Return the [x, y] coordinate for the center point of the cell that contains the specified text.  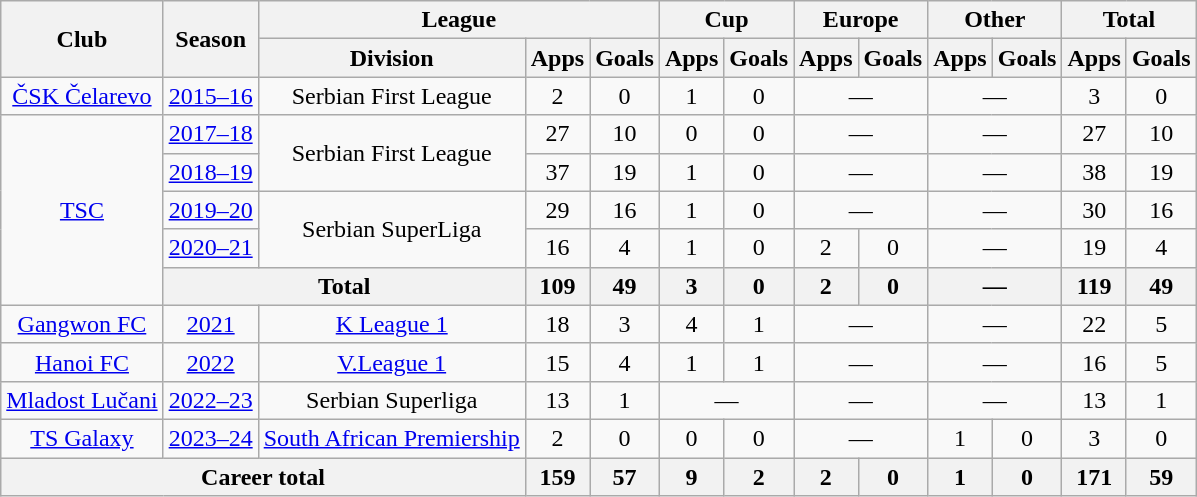
2020–21 [210, 248]
Serbian SuperLiga [392, 229]
30 [1094, 210]
18 [557, 324]
159 [557, 477]
57 [625, 477]
Career total [263, 477]
Europe [861, 20]
2021 [210, 324]
V.League 1 [392, 362]
2015–16 [210, 96]
Other [995, 20]
2019–20 [210, 210]
119 [1094, 286]
Mladost Lučani [82, 400]
Serbian Superliga [392, 400]
2017–18 [210, 134]
15 [557, 362]
TS Galaxy [82, 438]
37 [557, 172]
109 [557, 286]
Division [392, 58]
2023–24 [210, 438]
Season [210, 39]
22 [1094, 324]
TSC [82, 210]
38 [1094, 172]
9 [691, 477]
29 [557, 210]
Hanoi FC [82, 362]
League [458, 20]
2018–19 [210, 172]
171 [1094, 477]
Cup [726, 20]
South African Premiership [392, 438]
ČSK Čelarevo [82, 96]
2022 [210, 362]
59 [1161, 477]
Gangwon FC [82, 324]
Club [82, 39]
2022–23 [210, 400]
K League 1 [392, 324]
